Find where the given text appears and provide that cell's center as [X, Y] coordinate. 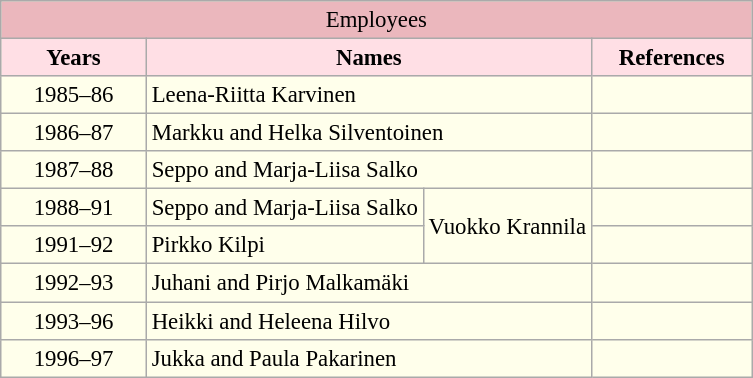
Leena-Riitta Karvinen [368, 95]
Markku and Helka Silventoinen [368, 133]
1985–86 [74, 95]
Vuokko Krannila [507, 226]
1996–97 [74, 358]
Pirkko Kilpi [284, 245]
References [672, 58]
Jukka and Paula Pakarinen [368, 358]
Years [74, 58]
Employees [376, 20]
Names [368, 58]
1986–87 [74, 133]
Heikki and Heleena Hilvo [368, 321]
1993–96 [74, 321]
1987–88 [74, 170]
1992–93 [74, 283]
1991–92 [74, 245]
1988–91 [74, 208]
Juhani and Pirjo Malkamäki [368, 283]
